Return [x, y] of the center of cell containing provided text 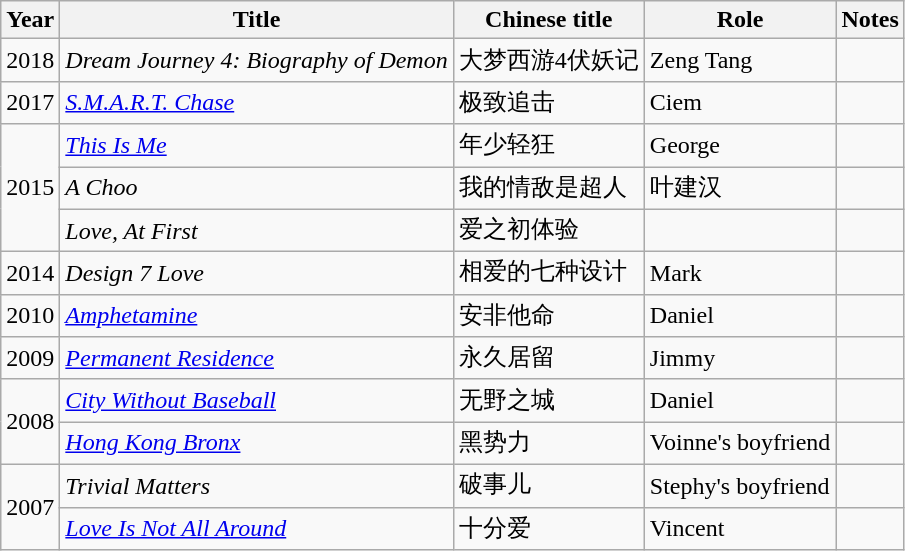
Notes [870, 20]
2015 [30, 188]
Mark [740, 274]
十分爱 [548, 528]
叶建汉 [740, 188]
爱之初体验 [548, 230]
This Is Me [256, 146]
2008 [30, 422]
2009 [30, 358]
Jimmy [740, 358]
2017 [30, 102]
2010 [30, 316]
安非他命 [548, 316]
Love Is Not All Around [256, 528]
2007 [30, 506]
相爱的七种设计 [548, 274]
我的情敌是超人 [548, 188]
大梦西游4伏妖记 [548, 60]
破事儿 [548, 486]
永久居留 [548, 358]
极致追击 [548, 102]
Chinese title [548, 20]
Year [30, 20]
Title [256, 20]
Hong Kong Bronx [256, 444]
Trivial Matters [256, 486]
2014 [30, 274]
Role [740, 20]
A Choo [256, 188]
George [740, 146]
Ciem [740, 102]
Design 7 Love [256, 274]
无野之城 [548, 400]
Amphetamine [256, 316]
Dream Journey 4: Biography of Demon [256, 60]
2018 [30, 60]
Permanent Residence [256, 358]
City Without Baseball [256, 400]
Love, At First [256, 230]
Stephy's boyfriend [740, 486]
黑势力 [548, 444]
Voinne's boyfriend [740, 444]
Zeng Tang [740, 60]
Vincent [740, 528]
年少轻狂 [548, 146]
S.M.A.R.T. Chase [256, 102]
